Return [x, y] of the center of cell containing provided text 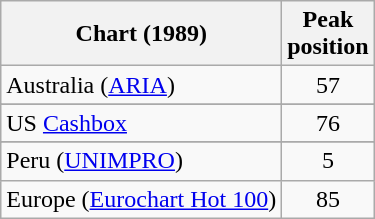
5 [328, 161]
Chart (1989) [142, 34]
85 [328, 199]
Peakposition [328, 34]
Peru (UNIMPRO) [142, 161]
Australia (ARIA) [142, 85]
Europe (Eurochart Hot 100) [142, 199]
57 [328, 85]
US Cashbox [142, 123]
76 [328, 123]
